For the text-containing cell, return its midpoint in (x, y) coordinate format. 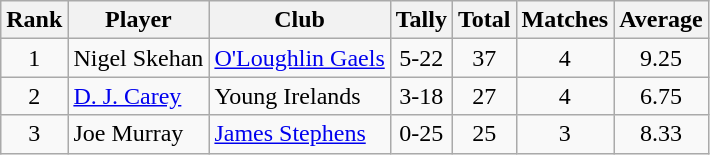
3-18 (421, 96)
O'Loughlin Gaels (300, 58)
Rank (34, 20)
25 (484, 134)
Total (484, 20)
0-25 (421, 134)
27 (484, 96)
2 (34, 96)
Average (662, 20)
Player (138, 20)
D. J. Carey (138, 96)
Matches (565, 20)
Club (300, 20)
Joe Murray (138, 134)
Tally (421, 20)
5-22 (421, 58)
Nigel Skehan (138, 58)
6.75 (662, 96)
Young Irelands (300, 96)
James Stephens (300, 134)
37 (484, 58)
9.25 (662, 58)
8.33 (662, 134)
1 (34, 58)
